Extract the [X, Y] coordinate from the center of the cell holding the provided text.  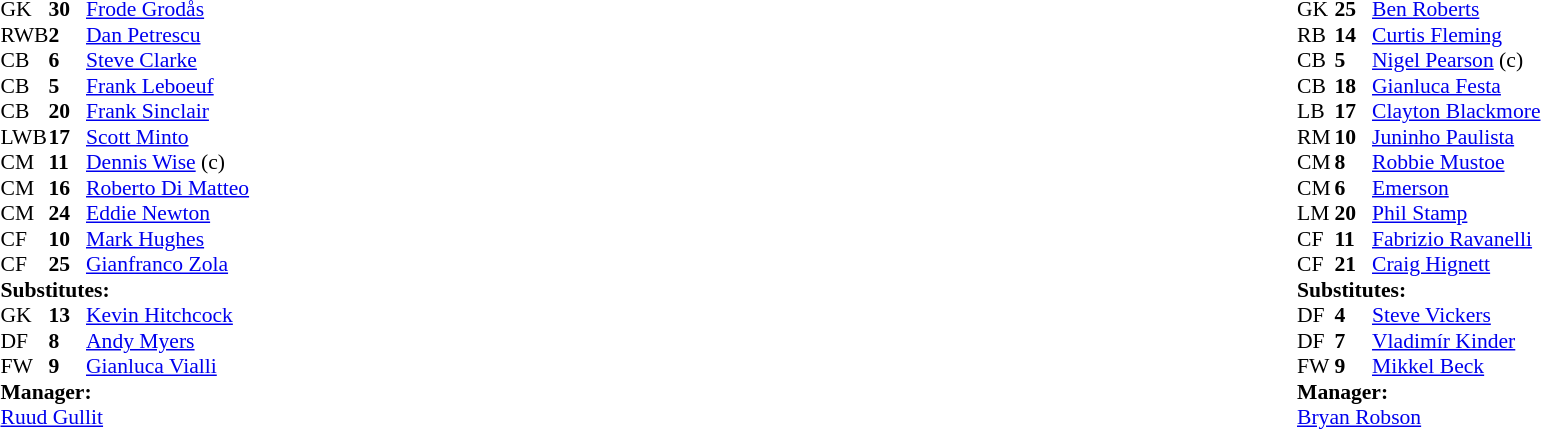
Clayton Blackmore [1456, 111]
4 [1354, 315]
GK [24, 315]
Andy Myers [168, 341]
Scott Minto [168, 137]
7 [1354, 341]
Roberto Di Matteo [168, 188]
Gianfranco Zola [168, 265]
Gianluca Vialli [168, 367]
RB [1316, 35]
Mikkel Beck [1456, 367]
Eddie Newton [168, 213]
2 [67, 35]
Robbie Mustoe [1456, 163]
Steve Clarke [168, 61]
Fabrizio Ravanelli [1456, 239]
RWB [24, 35]
Gianluca Festa [1456, 86]
13 [67, 315]
LWB [24, 137]
14 [1354, 35]
Craig Hignett [1456, 265]
Frank Leboeuf [168, 86]
Juninho Paulista [1456, 137]
18 [1354, 86]
Kevin Hitchcock [168, 315]
Dan Petrescu [168, 35]
Nigel Pearson (c) [1456, 61]
Dennis Wise (c) [168, 163]
16 [67, 188]
Emerson [1456, 188]
Steve Vickers [1456, 315]
RM [1316, 137]
Phil Stamp [1456, 213]
LM [1316, 213]
LB [1316, 111]
25 [67, 265]
Frank Sinclair [168, 111]
Vladimír Kinder [1456, 341]
21 [1354, 265]
Curtis Fleming [1456, 35]
24 [67, 213]
Mark Hughes [168, 239]
